Identify which cell holds the provided text, then report its (X, Y) central coordinate. 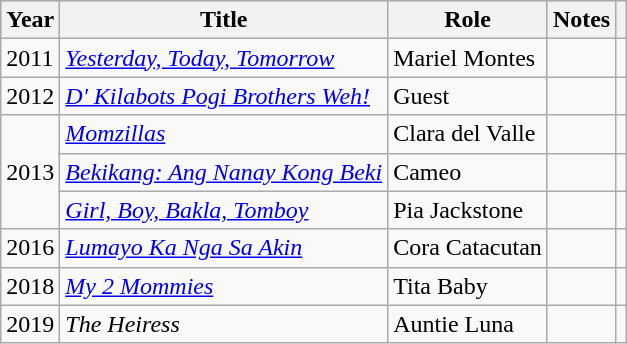
2016 (30, 248)
Mariel Montes (468, 58)
Pia Jackstone (468, 210)
Year (30, 20)
Role (468, 20)
My 2 Mommies (224, 286)
Momzillas (224, 134)
Lumayo Ka Nga Sa Akin (224, 248)
D' Kilabots Pogi Brothers Weh! (224, 96)
2012 (30, 96)
Tita Baby (468, 286)
Guest (468, 96)
Bekikang: Ang Nanay Kong Beki (224, 172)
Auntie Luna (468, 324)
2013 (30, 172)
2011 (30, 58)
The Heiress (224, 324)
Cameo (468, 172)
2018 (30, 286)
2019 (30, 324)
Cora Catacutan (468, 248)
Girl, Boy, Bakla, Tomboy (224, 210)
Title (224, 20)
Yesterday, Today, Tomorrow (224, 58)
Clara del Valle (468, 134)
Notes (581, 20)
